Capture the cell that displays the provided text and extract its [x, y] central coordinate. 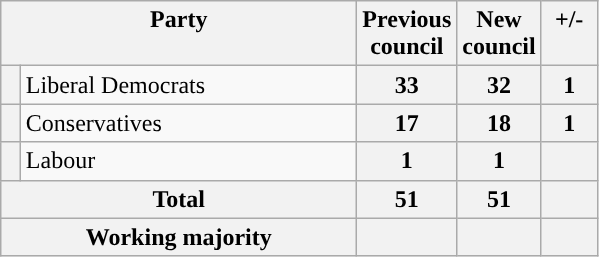
32 [499, 85]
18 [499, 123]
Working majority [179, 237]
33 [407, 85]
Previous council [407, 34]
Conservatives [188, 123]
+/- [569, 34]
New council [499, 34]
Labour [188, 161]
Total [179, 199]
Liberal Democrats [188, 85]
17 [407, 123]
Party [179, 34]
